From the cell containing the given text, extract its center point as (X, Y) coordinate. 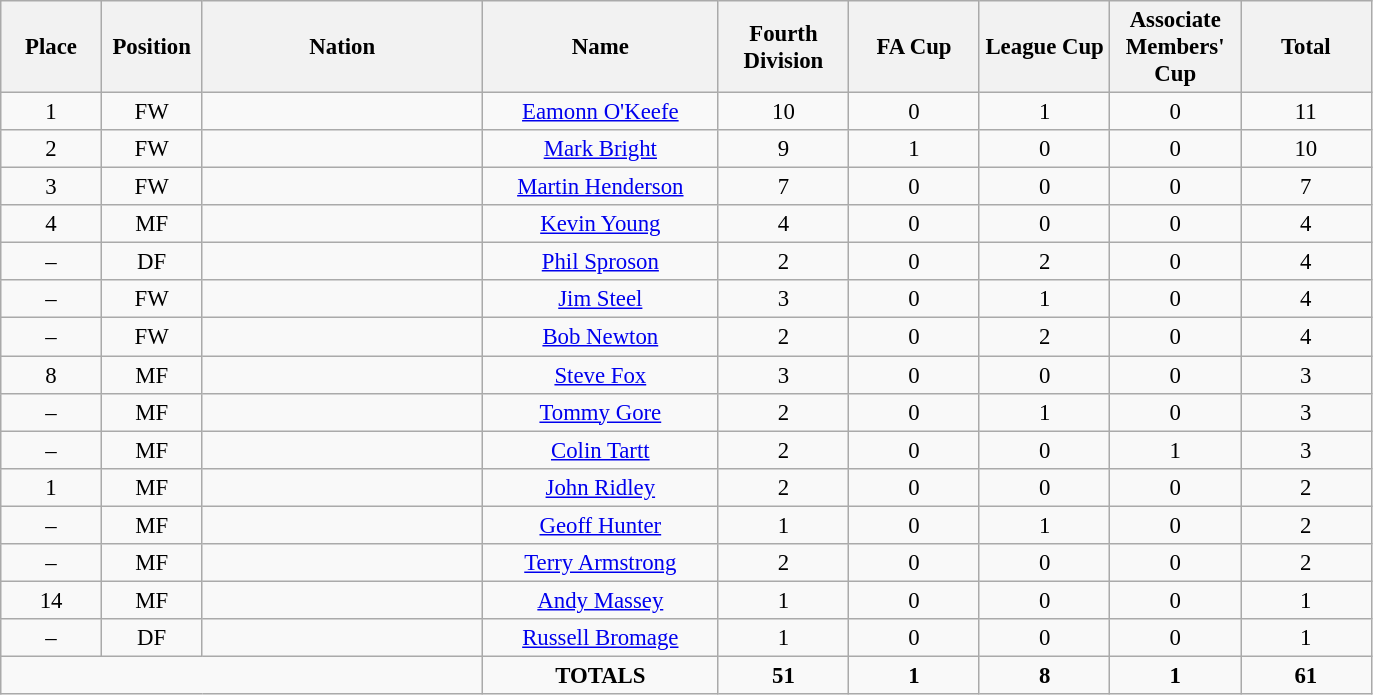
Andy Massey (601, 600)
Total (1306, 47)
Tommy Gore (601, 412)
Fourth Division (784, 47)
Geoff Hunter (601, 525)
Position (152, 47)
Colin Tartt (601, 450)
Kevin Young (601, 224)
51 (784, 675)
Bob Newton (601, 337)
Place (52, 47)
TOTALS (601, 675)
League Cup (1044, 47)
9 (784, 149)
Jim Steel (601, 299)
Terry Armstrong (601, 563)
14 (52, 600)
61 (1306, 675)
Martin Henderson (601, 187)
Steve Fox (601, 375)
Mark Bright (601, 149)
Phil Sproson (601, 262)
11 (1306, 112)
Russell Bromage (601, 638)
FA Cup (914, 47)
Eamonn O'Keefe (601, 112)
John Ridley (601, 487)
Name (601, 47)
Nation (342, 47)
Associate Members' Cup (1176, 47)
